For the text-containing cell, return its midpoint in [x, y] coordinate format. 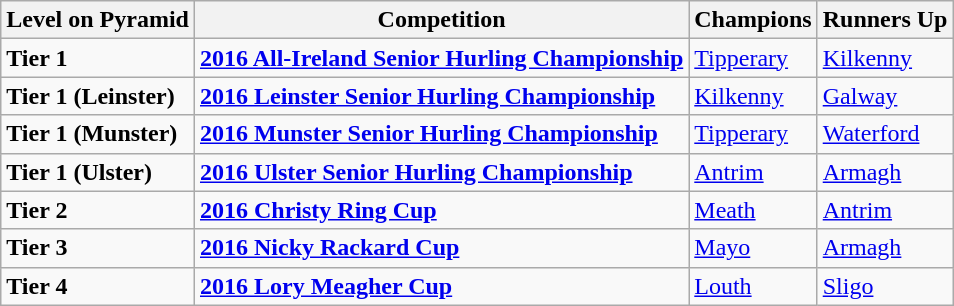
Louth [753, 286]
Tier 1 (Leinster) [98, 96]
2016 Christy Ring Cup [441, 210]
Tier 3 [98, 248]
2016 Leinster Senior Hurling Championship [441, 96]
Tier 4 [98, 286]
Competition [441, 20]
2016 Lory Meagher Cup [441, 286]
Mayo [753, 248]
Tier 1 (Munster) [98, 134]
Galway [885, 96]
2016 Ulster Senior Hurling Championship [441, 172]
Tier 1 (Ulster) [98, 172]
Tier 2 [98, 210]
Level on Pyramid [98, 20]
2016 Munster Senior Hurling Championship [441, 134]
2016 All-Ireland Senior Hurling Championship [441, 58]
Tier 1 [98, 58]
Meath [753, 210]
2016 Nicky Rackard Cup [441, 248]
Waterford [885, 134]
Runners Up [885, 20]
Sligo [885, 286]
Champions [753, 20]
